Pinpoint the cell where the given text exists, returning its (X, Y) midpoint coordinate. 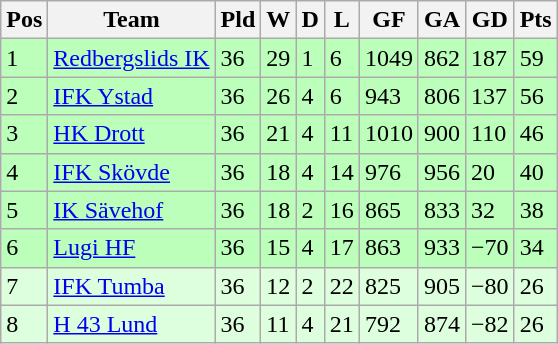
22 (342, 286)
IK Sävehof (132, 210)
3 (24, 134)
IFK Skövde (132, 172)
110 (490, 134)
GA (442, 20)
46 (536, 134)
Pld (238, 20)
976 (388, 172)
943 (388, 96)
5 (24, 210)
863 (388, 248)
GF (388, 20)
59 (536, 58)
GD (490, 20)
7 (24, 286)
L (342, 20)
56 (536, 96)
8 (24, 324)
40 (536, 172)
15 (278, 248)
IFK Tumba (132, 286)
806 (442, 96)
38 (536, 210)
20 (490, 172)
34 (536, 248)
Lugi HF (132, 248)
187 (490, 58)
−80 (490, 286)
862 (442, 58)
792 (388, 324)
833 (442, 210)
14 (342, 172)
Pts (536, 20)
1049 (388, 58)
Team (132, 20)
17 (342, 248)
16 (342, 210)
−82 (490, 324)
874 (442, 324)
956 (442, 172)
−70 (490, 248)
D (310, 20)
32 (490, 210)
HK Drott (132, 134)
933 (442, 248)
12 (278, 286)
Pos (24, 20)
IFK Ystad (132, 96)
1010 (388, 134)
900 (442, 134)
825 (388, 286)
Redbergslids IK (132, 58)
H 43 Lund (132, 324)
905 (442, 286)
W (278, 20)
29 (278, 58)
865 (388, 210)
137 (490, 96)
